Return the [X, Y] coordinate for the center point of the cell that contains the specified text.  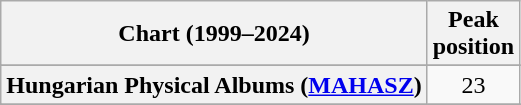
23 [473, 85]
Hungarian Physical Albums (MAHASZ) [214, 85]
Peak position [473, 34]
Chart (1999–2024) [214, 34]
